For the text-containing cell, return its midpoint in (X, Y) coordinate format. 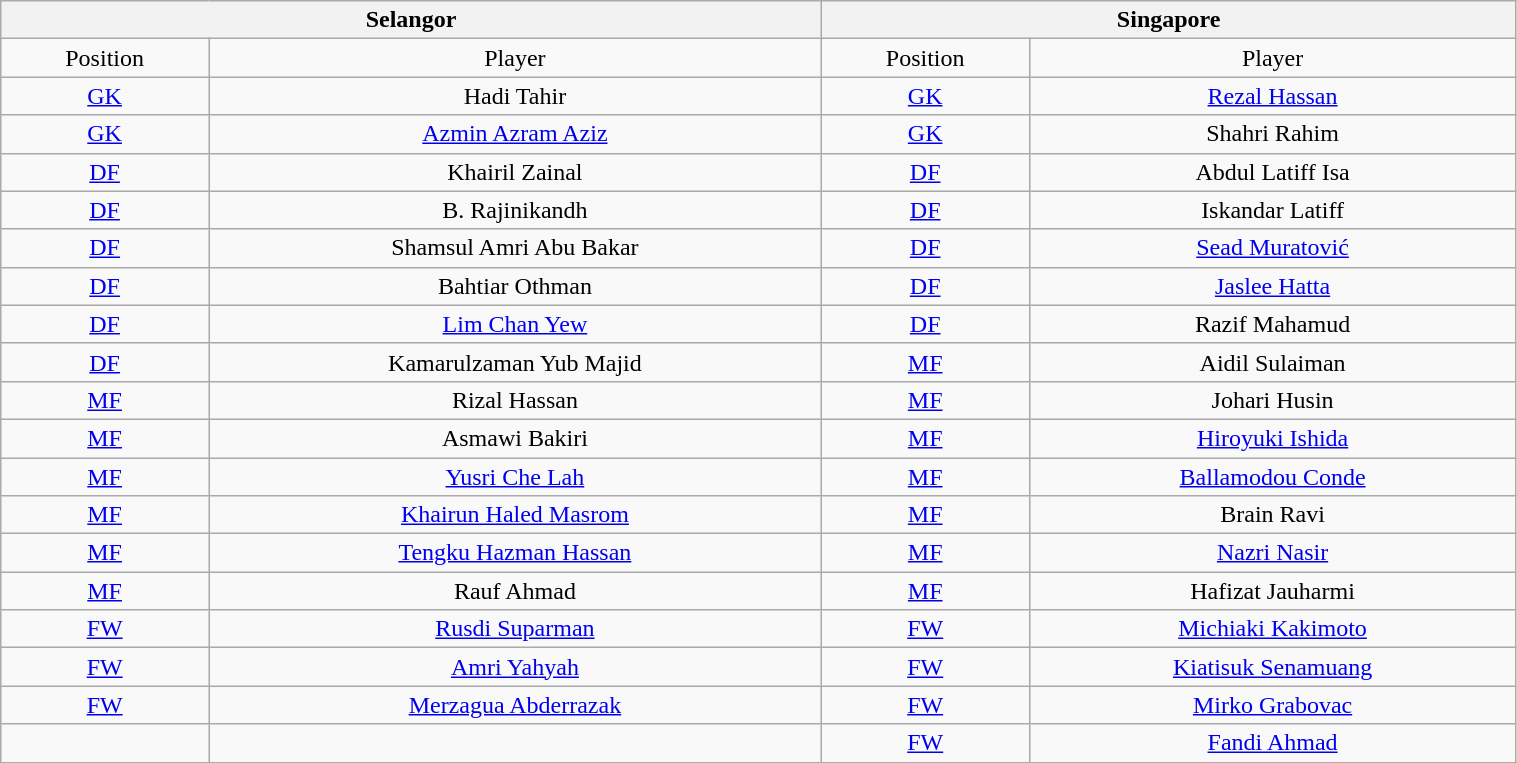
Singapore (1168, 20)
Kamarulzaman Yub Majid (514, 362)
Michiaki Kakimoto (1272, 629)
Tengku Hazman Hassan (514, 553)
Bahtiar Othman (514, 286)
Merzagua Abderrazak (514, 705)
Asmawi Bakiri (514, 438)
Hiroyuki Ishida (1272, 438)
Yusri Che Lah (514, 477)
Nazri Nasir (1272, 553)
Sead Muratović (1272, 248)
Khairun Haled Masrom (514, 515)
Kiatisuk Senamuang (1272, 667)
Hafizat Jauharmi (1272, 591)
Shamsul Amri Abu Bakar (514, 248)
B. Rajinikandh (514, 210)
Hadi Tahir (514, 96)
Mirko Grabovac (1272, 705)
Razif Mahamud (1272, 324)
Selangor (412, 20)
Brain Ravi (1272, 515)
Aidil Sulaiman (1272, 362)
Rauf Ahmad (514, 591)
Fandi Ahmad (1272, 743)
Azmin Azram Aziz (514, 134)
Shahri Rahim (1272, 134)
Khairil Zainal (514, 172)
Rezal Hassan (1272, 96)
Iskandar Latiff (1272, 210)
Abdul Latiff Isa (1272, 172)
Lim Chan Yew (514, 324)
Rusdi Suparman (514, 629)
Jaslee Hatta (1272, 286)
Amri Yahyah (514, 667)
Rizal Hassan (514, 400)
Johari Husin (1272, 400)
Ballamodou Conde (1272, 477)
